Pinpoint the cell where the given text exists, returning its (x, y) midpoint coordinate. 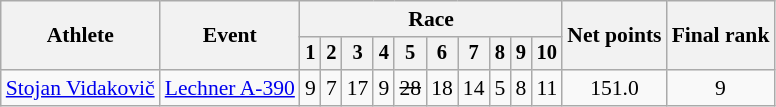
Athlete (80, 36)
Lechner A-390 (230, 88)
1 (310, 54)
18 (442, 88)
17 (358, 88)
Stojan Vidakovič (80, 88)
Race (431, 19)
28 (410, 88)
4 (384, 54)
Final rank (721, 36)
Event (230, 36)
3 (358, 54)
6 (442, 54)
151.0 (614, 88)
2 (332, 54)
10 (546, 54)
Net points (614, 36)
11 (546, 88)
14 (474, 88)
